Scan for the cell matching the given text and deliver its (x, y) coordinate at center. 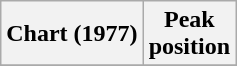
Chart (1977) (72, 34)
Peakposition (189, 34)
